Locate the cell with the specified text and output its (X, Y) center coordinate. 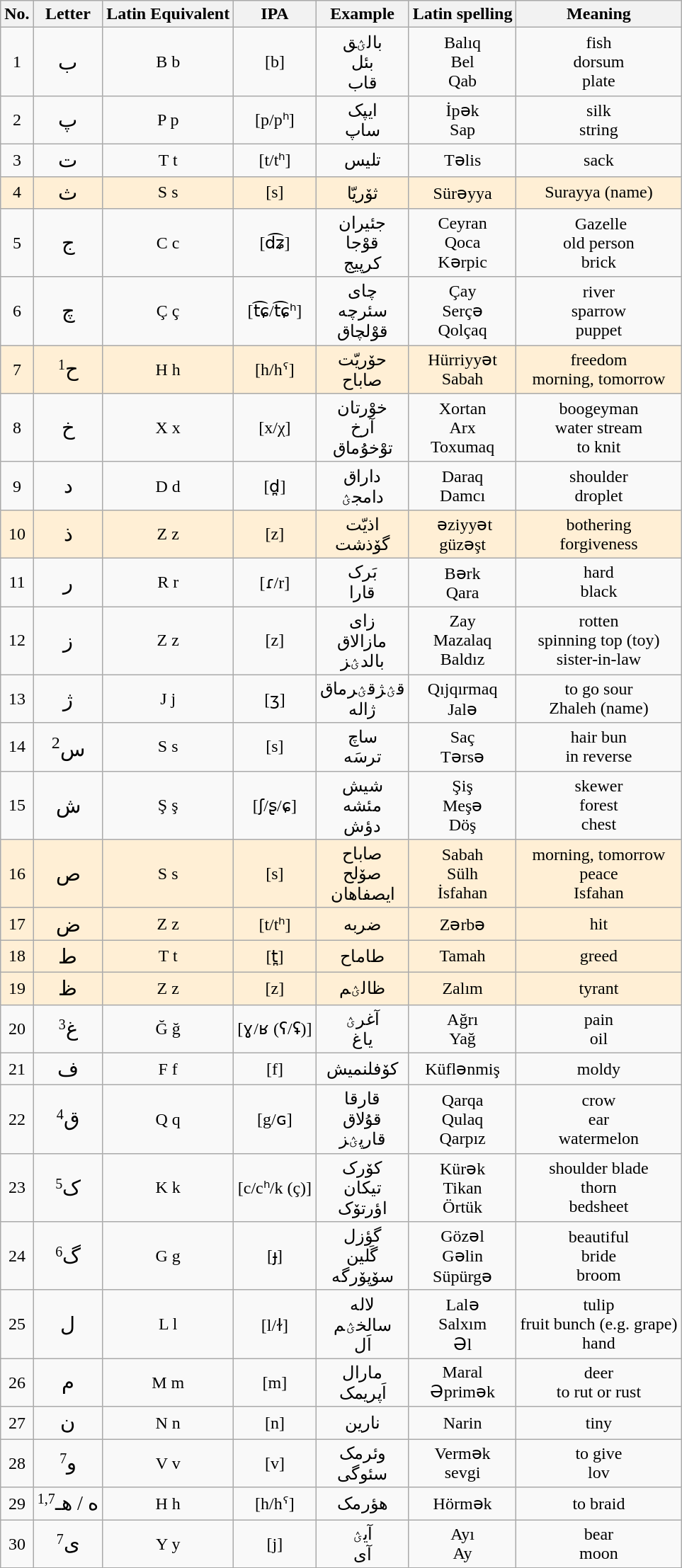
[l/ɫ] (275, 1324)
rottenspinning top (toy)sister-in-law (599, 640)
ایپکساپ (363, 120)
[v] (275, 1463)
[ʃ/ʂ/ɕ] (275, 806)
SaçTərsə (462, 747)
ظالؽم (363, 988)
silkstring (599, 120)
[ɾ/r] (275, 582)
لاله سالخؽماَل (363, 1324)
25 (17, 1324)
هؤرمک (363, 1504)
ل (68, 1324)
L l (169, 1324)
P p (169, 120)
F f (169, 1069)
ط (68, 956)
20 (17, 1029)
DaraqDamcı (462, 486)
KürəkTikanÖrtük (462, 1188)
نارین (363, 1423)
3 (17, 160)
moldy (599, 1069)
[t̪] (275, 956)
وئرمکسئوگی (363, 1463)
QarqaQulaqQarpız (462, 1120)
6 (17, 311)
[m] (275, 1383)
ژ (68, 699)
7 (17, 370)
تلیس (363, 160)
Latin spelling (462, 14)
[g/ɢ] (275, 1120)
beautifulbridebroom (599, 1256)
زایمازالاقبالدؽز (363, 640)
[x/χ] (275, 428)
ب (68, 62)
ی7 (68, 1544)
ن (68, 1423)
1 (17, 62)
greed (599, 956)
İpəkSap (462, 120)
Küflənmiş (462, 1069)
to givelov (599, 1463)
ث (68, 193)
ÇaySerçəQolçaq (462, 311)
8 (17, 428)
Letter (68, 14)
‌ Gazelleold personbrick (599, 244)
حۆریّتصاباح (363, 370)
آیؽآی (363, 1544)
[ʒ] (275, 699)
18 (17, 956)
fishdorsumplate (599, 62)
13 (17, 699)
شیشمئشهدؤش (363, 806)
9 (17, 486)
painoil (599, 1029)
21 (17, 1069)
Zərbə (462, 924)
ساچترسَه (363, 747)
to braid (599, 1504)
G g (169, 1256)
خ (68, 428)
قؽژقؽرماقژاله (363, 699)
[ɣ/ʁ (ʕ/ʢ)] (275, 1029)
کۆفلنمیش (363, 1069)
Təlis (462, 160)
Latin Equivalent (169, 14)
26 (17, 1383)
م (68, 1383)
مارالاَپریمک (363, 1383)
ضربه (363, 924)
[d̪] (275, 486)
[d͡ʑ] (275, 244)
Surayya (name) (599, 193)
[t͡ɕ/t͡ɕʰ] (275, 311)
[j] (275, 1544)
کۆرکتیکاناؤرتۆک (363, 1188)
[f] (275, 1069)
BalıqBelQab (462, 62)
‌ əziyyətgüzəşt (462, 534)
Narin (462, 1423)
5 (17, 244)
و7 (68, 1463)
10 (17, 534)
ظ (68, 988)
16 (17, 874)
ر (68, 582)
X x (169, 428)
freedommorning, tomorrow (599, 370)
R r (169, 582)
M m (169, 1383)
ش (68, 806)
گؤزلگَلینسۆپۆرگه (363, 1256)
ت (68, 160)
HürriyyətSabah (462, 370)
ŞişMeşəDöş (462, 806)
ثۆریّا (363, 193)
[ɟ] (275, 1256)
د (68, 486)
ح1 (68, 370)
riversparrowpuppet (599, 311)
Hörmək (462, 1504)
shoulder bladethornbedsheet (599, 1188)
بالؽقبئلقاب (363, 62)
ض (68, 924)
morning, tomorrowpeaceIsfahan (599, 874)
ق4 (68, 1120)
2 (17, 120)
skewerforestchest (599, 806)
Ş ş (169, 806)
غ3 (68, 1029)
tyrant (599, 988)
hit (599, 924)
28 (17, 1463)
12 (17, 640)
ص (68, 874)
Ğ ğ (169, 1029)
گ6 (68, 1256)
boogeymanwater streamto knit (599, 428)
قارقاقۇلاققارپؽز (363, 1120)
خوْرتانآرختوْخۇماق (363, 428)
BərkQara (462, 582)
11 (17, 582)
MaralƏprimək (462, 1383)
4 (17, 193)
ه / هـ1,7 (68, 1504)
چ (68, 311)
crowearwatermelon (599, 1120)
AğrıYağ (462, 1029)
19 (17, 988)
C c (169, 244)
آغرؽیاغ (363, 1029)
پ (68, 120)
hardblack (599, 582)
bearmoon (599, 1544)
Example (363, 14)
23 (17, 1188)
[n] (275, 1423)
ک5 (68, 1188)
ZayMazalaqBaldız (462, 640)
K k (169, 1188)
ج (68, 244)
داراقدامجؽ (363, 486)
ز (68, 640)
Verməksevgi (462, 1463)
15 (17, 806)
N n (169, 1423)
30 (17, 1544)
اذیّتگۆذشت (363, 534)
tiny (599, 1423)
Ç ç (169, 311)
tulipfruit bunch (e.g. grape)hand (599, 1324)
shoulderdroplet (599, 486)
XortanArxToxumaq (462, 428)
GözəlGəlinSüpürgə (462, 1256)
صاباحصۆلحایصفاهان (363, 874)
to go sourZhaleh (name) (599, 699)
[p/pʰ] (275, 120)
QıjqırmaqJalə (462, 699)
24 (17, 1256)
[b] (275, 62)
طاماح (363, 956)
17 (17, 924)
AyıAy (462, 1544)
بَرکقارا (363, 582)
ف (68, 1069)
LaləSalxımƏl (462, 1324)
V v (169, 1463)
botheringforgiveness (599, 534)
IPA (275, 14)
No. (17, 14)
چایسئرچهقوْلچاق (363, 311)
29 (17, 1504)
[c/cʰ/k (ç)] (275, 1188)
SabahSülhİsfahan (462, 874)
Sürəyya (462, 193)
J j (169, 699)
Tamah (462, 956)
ذ (68, 534)
14 (17, 747)
22 (17, 1120)
27 (17, 1423)
Q q (169, 1120)
س2 (68, 747)
CeyranQocaKərpic (462, 244)
D d (169, 486)
sack (599, 160)
deerto rut or rust (599, 1383)
Meaning (599, 14)
Y y (169, 1544)
B b (169, 62)
Zalım (462, 988)
hair bunin reverse (599, 747)
جئیرانقوْجاکرپیج (363, 244)
